Search for the cell housing the specified text and yield its (X, Y) center coordinate. 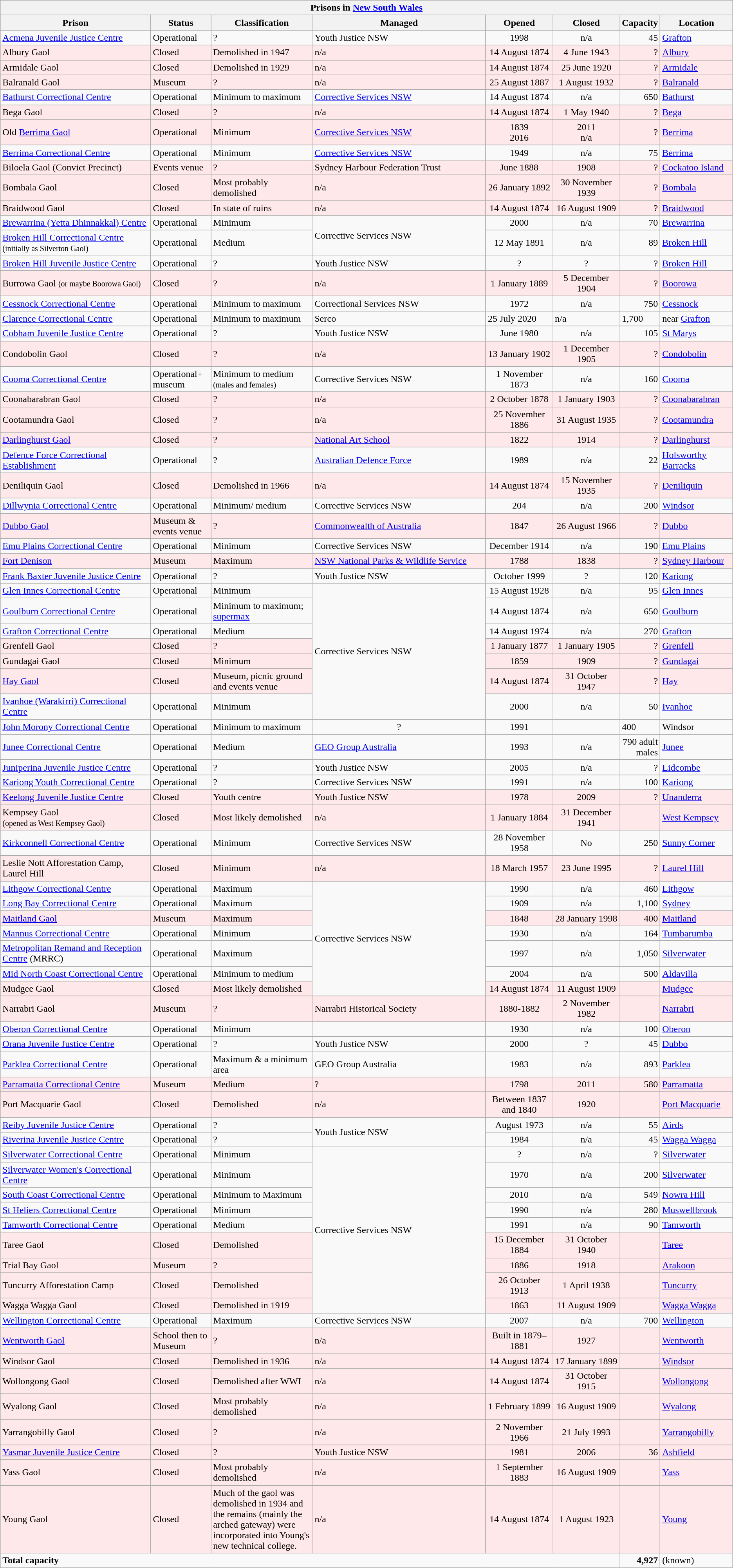
Old Berrima Gaol (76, 132)
Hay (697, 681)
31 August 1935 (587, 419)
1970 (519, 1175)
Demolished after WWI (262, 1381)
Grenfell Gaol (76, 646)
1 August 1932 (587, 82)
Muswellbrook (697, 1210)
Yass Gaol (76, 1472)
Gundagai (697, 661)
Classification (262, 23)
Cessnock Correctional Centre (76, 304)
Glen Innes Correctional Centre (76, 591)
Darlinghurst Gaol (76, 440)
Braidwood (697, 208)
Darlinghurst (697, 440)
Defence Force Correctional Establishment (76, 460)
1914 (587, 440)
1978 (519, 797)
Built in 1879–1881 (519, 1341)
1 November 1873 (519, 379)
2005 (519, 767)
Wyalong Gaol (76, 1407)
Tuncurry (697, 1285)
Kirkconnell Correctional Centre (76, 843)
250 (640, 843)
Cobham Juvenile Justice Centre (76, 333)
31 October 1947 (587, 681)
Minimum to medium(males and females) (262, 379)
25 November 1886 (519, 419)
15 August 1928 (519, 591)
Wagga Wagga Gaol (76, 1305)
Windsor Gaol (76, 1361)
Bombala Gaol (76, 187)
28 November 1958 (519, 843)
1 August 1923 (587, 1519)
1 December 1905 (587, 353)
June 1888 (519, 167)
Parklea Correctional Centre (76, 1064)
Between 1837 and 1840 (519, 1104)
Laurel Hill (697, 868)
Goulburn (697, 611)
Bega (697, 112)
Braidwood Gaol (76, 208)
1847 (519, 526)
15 December 1884 (519, 1245)
105 (640, 333)
50 (640, 707)
4,927 (640, 1561)
2007 (519, 1320)
Demolished in 1936 (262, 1361)
Nowra Hill (697, 1195)
13 January 1902 (519, 353)
Junee (697, 747)
Berrima Correctional Centre (76, 152)
Dillwynia Correctional Centre (76, 505)
No (587, 843)
Maximum & a minimum area (262, 1064)
Sydney Harbour (697, 561)
Wollongong Gaol (76, 1381)
St Heliers Correctional Centre (76, 1210)
Boorowa (697, 284)
Lithgow Correctional Centre (76, 889)
Reiby Juvenile Justice Centre (76, 1125)
Cockatoo Island (697, 167)
Location (697, 23)
Gundagai Gaol (76, 661)
2 November 1966 (519, 1432)
Goulburn Correctional Centre (76, 611)
Operational+ museum (181, 379)
36 (640, 1452)
1984 (519, 1140)
Commonwealth of Australia (399, 526)
70 (640, 223)
Maitland Gaol (76, 918)
Wyalong (697, 1407)
12 May 1891 (519, 243)
26 January 1892 (519, 187)
23 June 1995 (587, 868)
270 (640, 631)
Minimum to medium (262, 974)
Much of the gaol was demolished in 1934 and the remains (mainly the arched gateway) were incorporated into Young's new technical college. (262, 1519)
Demolished in 1947 (262, 53)
Mudgee (697, 989)
Balranald Gaol (76, 82)
120 (640, 576)
June 1980 (519, 333)
near Grafton (697, 319)
1788 (519, 561)
26 August 1966 (587, 526)
1,050 (640, 954)
26 October 1913 (519, 1285)
95 (640, 591)
Cooma Correctional Centre (76, 379)
1,100 (640, 904)
Cooma (697, 379)
Unanderra (697, 797)
Tamworth (697, 1225)
Airds (697, 1125)
1798 (519, 1084)
Silverwater Correctional Centre (76, 1155)
Frank Baxter Juvenile Justice Centre (76, 576)
500 (640, 974)
1886 (519, 1265)
1989 (519, 460)
Lithgow (697, 889)
Bombala (697, 187)
1 January 1889 (519, 284)
25 June 1920 (587, 67)
(known) (697, 1561)
In state of ruins (262, 208)
Emu Plains Correctional Centre (76, 546)
15 November 1935 (587, 485)
Brewarrina (Yetta Dhinnakkal) Centre (76, 223)
25 July 2020 (519, 319)
700 (640, 1320)
Taree (697, 1245)
1949 (519, 152)
School then to Museum (181, 1341)
Wentworth Gaol (76, 1341)
Riverina Juvenile Justice Centre (76, 1140)
Tuncurry Afforestation Camp (76, 1285)
Acmena Juvenile Justice Centre (76, 38)
75 (640, 152)
Mannus Correctional Centre (76, 933)
2011n/a (587, 132)
Coonabarabran Gaol (76, 399)
Sydney Harbour Federation Trust (399, 167)
30 November 1939 (587, 187)
14 August 1974 (519, 631)
Tamworth Correctional Centre (76, 1225)
1 May 1940 (587, 112)
Deniliquin (697, 485)
Demolished in 1929 (262, 67)
Yarrangobilly (697, 1432)
Managed (399, 23)
Prisons in New South Wales (366, 8)
Holsworthy Barracks (697, 460)
Serco (399, 319)
Juniperina Juvenile Justice Centre (76, 767)
Balranald (697, 82)
Tumbarumba (697, 933)
22 (640, 460)
December 1914 (519, 546)
1863 (519, 1305)
750 (640, 304)
Bathurst Correctional Centre (76, 97)
Ashfield (697, 1452)
549 (640, 1195)
2006 (587, 1452)
Capacity (640, 23)
Biloela Gaol (Convict Precinct) (76, 167)
160 (640, 379)
31 October 1940 (587, 1245)
Demolished in 1919 (262, 1305)
Arakoon (697, 1265)
1,700 (640, 319)
Burrowa Gaol (or maybe Boorowa Gaol) (76, 284)
Lidcombe (697, 767)
Kariong Youth Correctional Centre (76, 782)
Emu Plains (697, 546)
1880-1882 (519, 1009)
Bega Gaol (76, 112)
Total capacity (310, 1561)
St Marys (697, 333)
Wellington Correctional Centre (76, 1320)
25 August 1887 (519, 82)
1 January 1903 (587, 399)
Albury Gaol (76, 53)
Minimum to Maximum (262, 1195)
Parklea (697, 1064)
Minimum to maximum; supermax (262, 611)
2 October 1878 (519, 399)
Narrabri Gaol (76, 1009)
5 December 1904 (587, 284)
893 (640, 1064)
1972 (519, 304)
2009 (587, 797)
Trial Bay Gaol (76, 1265)
Yasmar Juvenile Justice Centre (76, 1452)
89 (640, 243)
Parramatta Correctional Centre (76, 1084)
1 January 1884 (519, 817)
John Morony Correctional Centre (76, 727)
31 December 1941 (587, 817)
Wollongong (697, 1381)
164 (640, 933)
4 June 1943 (587, 53)
Silverwater Women's Correctional Centre (76, 1175)
Brewarrina (697, 223)
National Art School (399, 440)
18392016 (519, 132)
Demolished in 1966 (262, 485)
Deniliquin Gaol (76, 485)
West Kempsey (697, 817)
Wellington (697, 1320)
Broken Hill Juvenile Justice Centre (76, 263)
Oberon (697, 1029)
204 (519, 505)
Sunny Corner (697, 843)
1 January 1877 (519, 646)
Narrabri (697, 1009)
Orana Juvenile Justice Centre (76, 1044)
460 (640, 889)
1998 (519, 38)
Taree Gaol (76, 1245)
1 January 1905 (587, 646)
October 1999 (519, 576)
28 January 1998 (587, 918)
Narrabri Historical Society (399, 1009)
1822 (519, 440)
Glen Innes (697, 591)
90 (640, 1225)
2004 (519, 974)
Status (181, 23)
580 (640, 1084)
2010 (519, 1195)
1997 (519, 954)
South Coast Correctional Centre (76, 1195)
Youth centre (262, 797)
Museum, picnic ground and events venue (262, 681)
1993 (519, 747)
2 November 1982 (587, 1009)
Yass (697, 1472)
Junee Correctional Centre (76, 747)
Prison (76, 23)
Aldavilla (697, 974)
Grenfell (697, 646)
Dubbo Gaol (76, 526)
Albury (697, 53)
Ivanhoe (697, 707)
Metropolitan Remand and Reception Centre (MRRC) (76, 954)
1918 (587, 1265)
1 September 1883 (519, 1472)
Parramatta (697, 1084)
2011 (587, 1084)
Kempsey Gaol (opened as West Kempsey Gaol) (76, 817)
Young Gaol (76, 1519)
Coonabarabran (697, 399)
Keelong Juvenile Justice Centre (76, 797)
17 January 1899 (587, 1361)
Fort Denison (76, 561)
Bathurst (697, 97)
Armidale Gaol (76, 67)
Young (697, 1519)
1 April 1938 (587, 1285)
1848 (519, 918)
Sydney (697, 904)
Port Macquarie Gaol (76, 1104)
18 March 1957 (519, 868)
Events venue (181, 167)
Wentworth (697, 1341)
Leslie Nott Afforestation Camp, Laurel Hill (76, 868)
1 February 1899 (519, 1407)
August 1973 (519, 1125)
1927 (587, 1341)
1908 (587, 167)
Oberon Correctional Centre (76, 1029)
1838 (587, 561)
1859 (519, 661)
790 adult males (640, 747)
Cessnock (697, 304)
Australian Defence Force (399, 460)
Armidale (697, 67)
280 (640, 1210)
190 (640, 546)
1920 (587, 1104)
Museum & events venue (181, 526)
Ivanhoe (Warakirri) Correctional Centre (76, 707)
Long Bay Correctional Centre (76, 904)
Mid North Coast Correctional Centre (76, 974)
Condobolin (697, 353)
31 October 1915 (587, 1381)
Broken Hill Correctional Centre(initially as Silverton Gaol) (76, 243)
Grafton Correctional Centre (76, 631)
Hay Gaol (76, 681)
Minimum/ medium (262, 505)
21 July 1993 (587, 1432)
1983 (519, 1064)
Opened (519, 23)
Clarence Correctional Centre (76, 319)
NSW National Parks & Wildlife Service (399, 561)
Correctional Services NSW (399, 304)
Port Macquarie (697, 1104)
Mudgee Gaol (76, 989)
Maitland (697, 918)
Cootamundra Gaol (76, 419)
Yarrangobilly Gaol (76, 1432)
Cootamundra (697, 419)
55 (640, 1125)
Condobolin Gaol (76, 353)
1981 (519, 1452)
